Identify which cell holds the provided text, then report its [x, y] central coordinate. 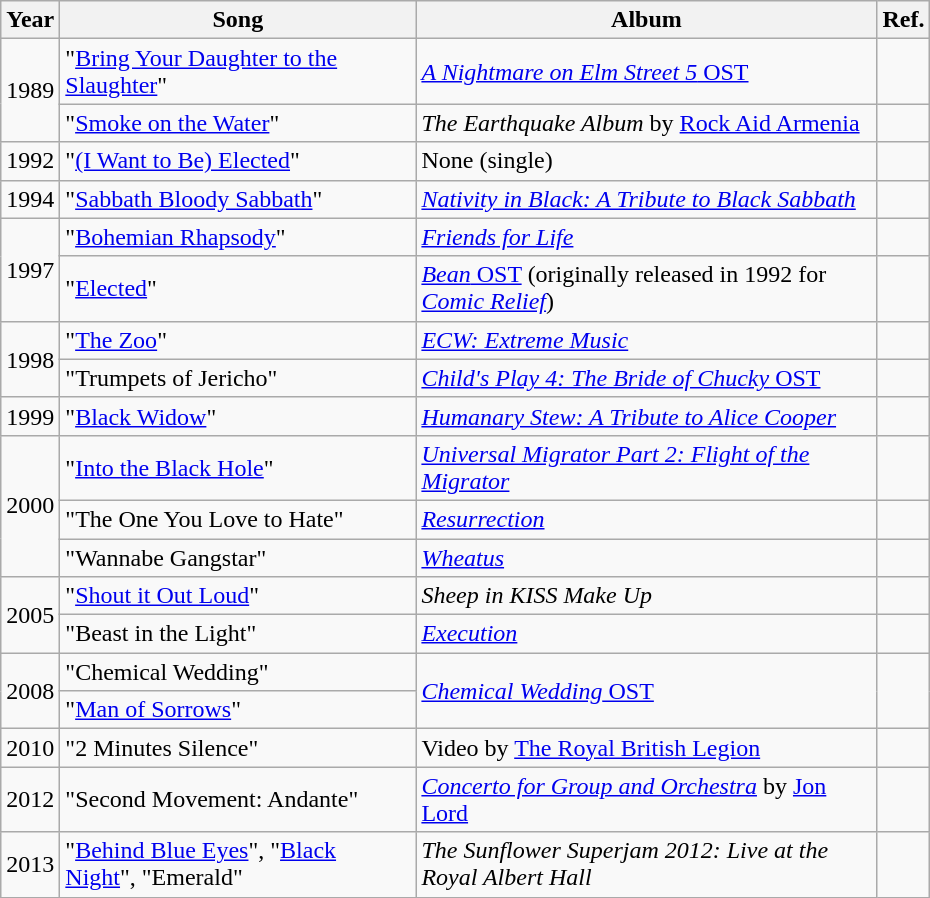
Chemical Wedding OST [646, 691]
Resurrection [646, 519]
"The Zoo" [238, 340]
"Chemical Wedding" [238, 672]
"Bring Your Daughter to the Slaughter" [238, 72]
"Second Movement: Andante" [238, 800]
"Trumpets of Jericho" [238, 378]
1997 [30, 270]
Song [238, 20]
Ref. [904, 20]
1998 [30, 359]
2000 [30, 506]
2010 [30, 748]
Friends for Life [646, 237]
"Into the Black Hole" [238, 468]
Sheep in KISS Make Up [646, 596]
"Smoke on the Water" [238, 123]
"Shout it Out Loud" [238, 596]
Year [30, 20]
ECW: Extreme Music [646, 340]
"Black Widow" [238, 416]
Concerto for Group and Orchestra by Jon Lord [646, 800]
1992 [30, 161]
Child's Play 4: The Bride of Chucky OST [646, 378]
Universal Migrator Part 2: Flight of the Migrator [646, 468]
Video by The Royal British Legion [646, 748]
A Nightmare on Elm Street 5 OST [646, 72]
"Sabbath Bloody Sabbath" [238, 199]
1989 [30, 90]
"2 Minutes Silence" [238, 748]
2012 [30, 800]
Wheatus [646, 557]
"Behind Blue Eyes", "Black Night", "Emerald" [238, 864]
Execution [646, 634]
None (single) [646, 161]
Bean OST (originally released in 1992 for Comic Relief) [646, 288]
The Earthquake Album by Rock Aid Armenia [646, 123]
"Bohemian Rhapsody" [238, 237]
"(I Want to Be) Elected" [238, 161]
"Elected" [238, 288]
"Man of Sorrows" [238, 710]
"The One You Love to Hate" [238, 519]
Album [646, 20]
"Beast in the Light" [238, 634]
The Sunflower Superjam 2012: Live at the Royal Albert Hall [646, 864]
"Wannabe Gangstar" [238, 557]
2013 [30, 864]
Nativity in Black: A Tribute to Black Sabbath [646, 199]
2008 [30, 691]
Humanary Stew: A Tribute to Alice Cooper [646, 416]
2005 [30, 615]
1999 [30, 416]
1994 [30, 199]
